Provide the (x, y) coordinate of the cell's center where the given text is located.  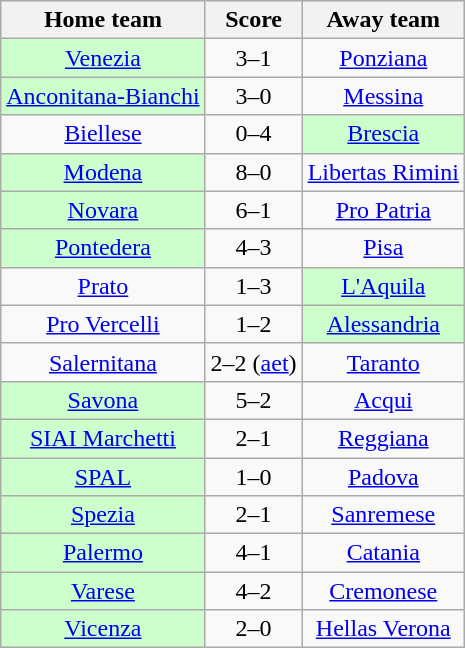
Hellas Verona (383, 629)
Ponziana (383, 58)
Messina (383, 96)
6–1 (254, 210)
Acqui (383, 400)
Padova (383, 477)
Catania (383, 553)
SIAI Marchetti (103, 438)
L'Aquila (383, 286)
Spezia (103, 515)
Cremonese (383, 591)
Vicenza (103, 629)
Sanremese (383, 515)
Score (254, 20)
2–0 (254, 629)
Reggiana (383, 438)
Varese (103, 591)
Taranto (383, 362)
Anconitana-Bianchi (103, 96)
Pisa (383, 248)
4–2 (254, 591)
Alessandria (383, 324)
Venezia (103, 58)
5–2 (254, 400)
Home team (103, 20)
0–4 (254, 134)
Pro Vercelli (103, 324)
Modena (103, 172)
Prato (103, 286)
Libertas Rimini (383, 172)
Savona (103, 400)
1–0 (254, 477)
3–1 (254, 58)
1–2 (254, 324)
2–2 (aet) (254, 362)
Pontedera (103, 248)
Away team (383, 20)
Novara (103, 210)
1–3 (254, 286)
SPAL (103, 477)
Pro Patria (383, 210)
Biellese (103, 134)
8–0 (254, 172)
4–1 (254, 553)
Brescia (383, 134)
3–0 (254, 96)
Palermo (103, 553)
Salernitana (103, 362)
4–3 (254, 248)
